Determine the [X, Y] coordinate at the center of the cell enclosing the given text.  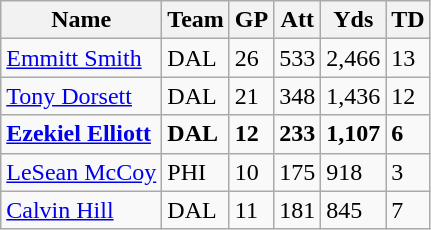
1,436 [354, 96]
Emmitt Smith [82, 58]
Att [298, 20]
10 [251, 172]
13 [408, 58]
175 [298, 172]
Yds [354, 20]
11 [251, 210]
233 [298, 134]
348 [298, 96]
Name [82, 20]
21 [251, 96]
26 [251, 58]
Ezekiel Elliott [82, 134]
3 [408, 172]
845 [354, 210]
2,466 [354, 58]
GP [251, 20]
7 [408, 210]
1,107 [354, 134]
533 [298, 58]
181 [298, 210]
Calvin Hill [82, 210]
Team [196, 20]
918 [354, 172]
PHI [196, 172]
6 [408, 134]
LeSean McCoy [82, 172]
TD [408, 20]
Tony Dorsett [82, 96]
